Find where the given text appears and provide that cell's center as (x, y) coordinate. 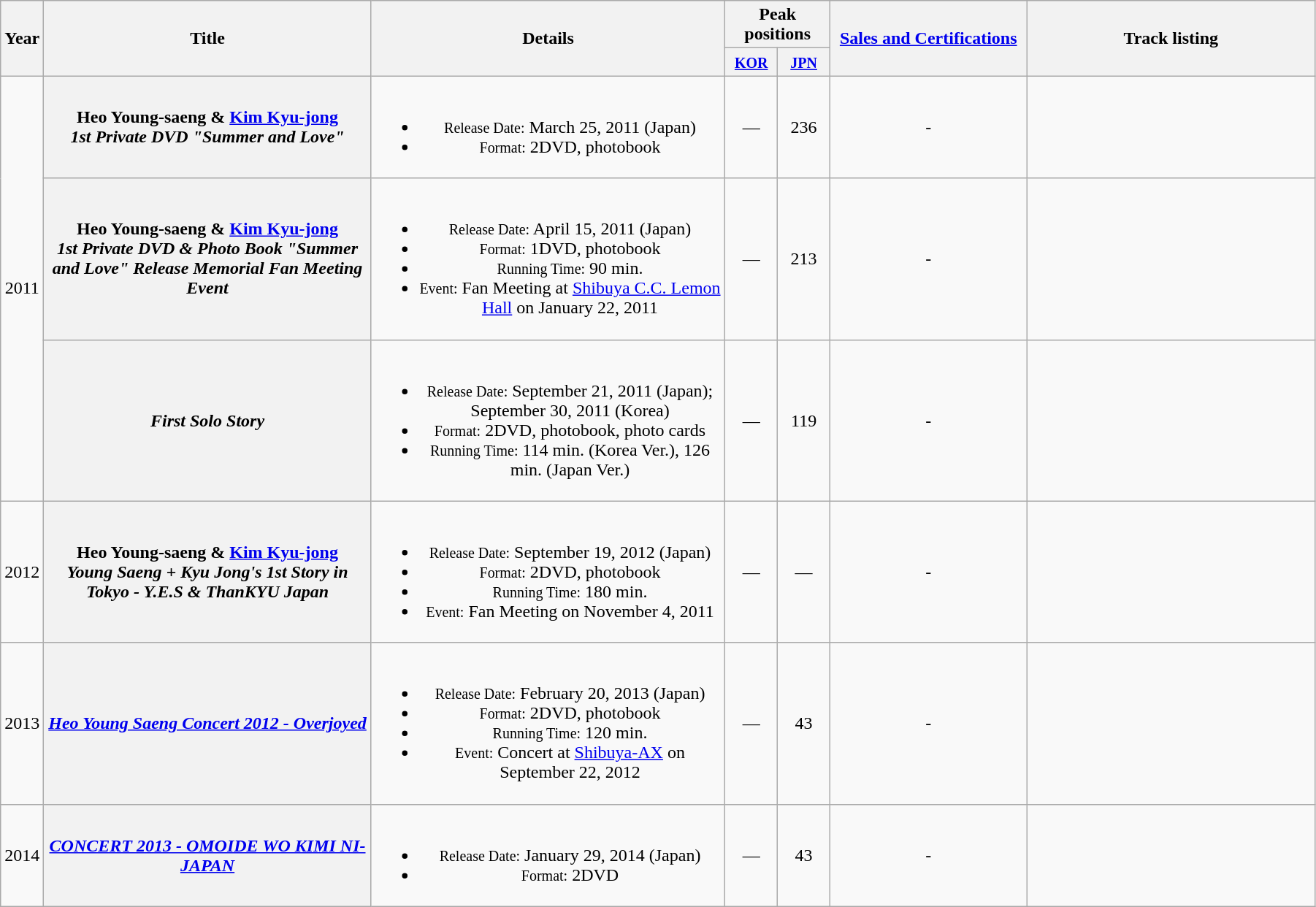
Title (207, 38)
Heo Young-saeng & Kim Kyu-jongYoung Saeng + Kyu Jong's 1st Story in Tokyo - Y.E.S & ThanKYU Japan (207, 572)
Release Date: April 15, 2011 (Japan)Format: 1DVD, photobookRunning Time: 90 min.Event: Fan Meeting at Shibuya C.C. Lemon Hall on January 22, 2011 (548, 259)
2012 (22, 572)
CONCERT 2013 - OMOIDE WO KIMI NI-JAPAN (207, 855)
213 (804, 259)
Release Date: March 25, 2011 (Japan)Format: 2DVD, photobook (548, 127)
Release Date: September 19, 2012 (Japan)Format: 2DVD, photobookRunning Time: 180 min.Event: Fan Meeting on November 4, 2011 (548, 572)
First Solo Story (207, 421)
2011 (22, 288)
236 (804, 127)
KOR (751, 62)
119 (804, 421)
JPN (804, 62)
Peakpositions (778, 25)
Sales and Certifications (929, 38)
Release Date: February 20, 2013 (Japan)Format: 2DVD, photobookRunning Time: 120 min.Event: Concert at Shibuya-AX on September 22, 2012 (548, 723)
2013 (22, 723)
Track listing (1171, 38)
2014 (22, 855)
Release Date: January 29, 2014 (Japan)Format: 2DVD (548, 855)
Heo Young-saeng & Kim Kyu-jong1st Private DVD & Photo Book "Summer and Love" Release Memorial Fan Meeting Event (207, 259)
Details (548, 38)
Heo Young-saeng & Kim Kyu-jong1st Private DVD "Summer and Love" (207, 127)
Year (22, 38)
Heo Young Saeng Concert 2012 - Overjoyed (207, 723)
